Find where the given text appears and provide that cell's center as (x, y) coordinate. 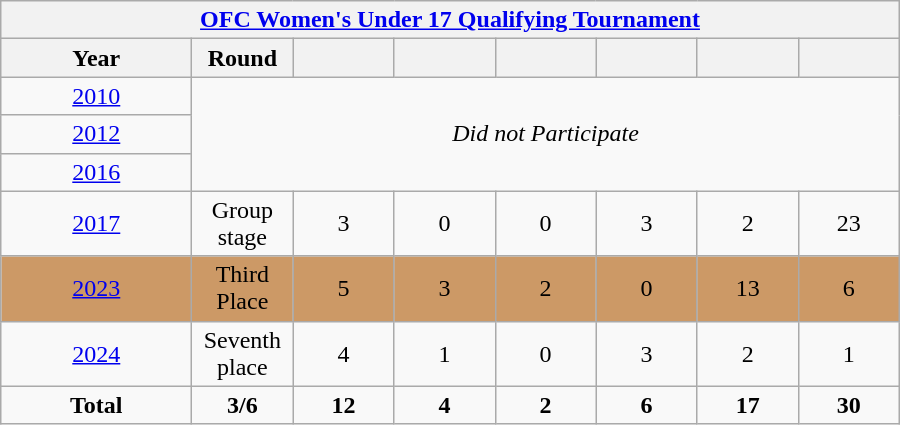
Group stage (242, 224)
3/6 (242, 405)
2023 (96, 288)
Round (242, 58)
5 (344, 288)
2017 (96, 224)
Did not Participate (546, 134)
2024 (96, 354)
30 (848, 405)
Third Place (242, 288)
2016 (96, 172)
13 (748, 288)
Seventh place (242, 354)
2010 (96, 96)
OFC Women's Under 17 Qualifying Tournament (450, 20)
23 (848, 224)
17 (748, 405)
Total (96, 405)
Year (96, 58)
2012 (96, 134)
12 (344, 405)
